Identify which cell holds the provided text, then report its [x, y] central coordinate. 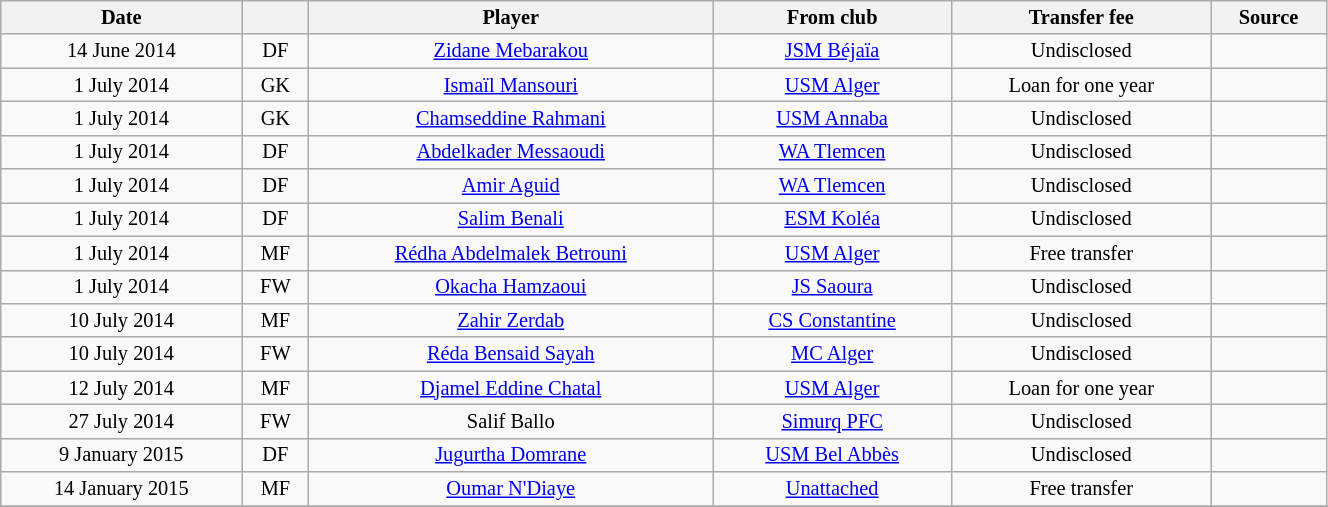
Unattached [832, 489]
14 June 2014 [122, 51]
MC Alger [832, 354]
Amir Aguid [511, 186]
Transfer fee [1082, 17]
Salif Ballo [511, 421]
From club [832, 17]
Oumar N'Diaye [511, 489]
Djamel Eddine Chatal [511, 388]
Salim Benali [511, 219]
CS Constantine [832, 320]
Zahir Zerdab [511, 320]
Chamseddine Rahmani [511, 118]
Simurq PFC [832, 421]
Date [122, 17]
Okacha Hamzaoui [511, 287]
Jugurtha Domrane [511, 455]
27 July 2014 [122, 421]
14 January 2015 [122, 489]
Rédha Abdelmalek Betrouni [511, 253]
12 July 2014 [122, 388]
USM Bel Abbès [832, 455]
9 January 2015 [122, 455]
JSM Béjaïa [832, 51]
JS Saoura [832, 287]
USM Annaba [832, 118]
Zidane Mebarakou [511, 51]
Player [511, 17]
Ismaïl Mansouri [511, 85]
Source [1269, 17]
Réda Bensaid Sayah [511, 354]
ESM Koléa [832, 219]
Abdelkader Messaoudi [511, 152]
